Output the (X, Y) coordinate of the center of the cell containing the given text.  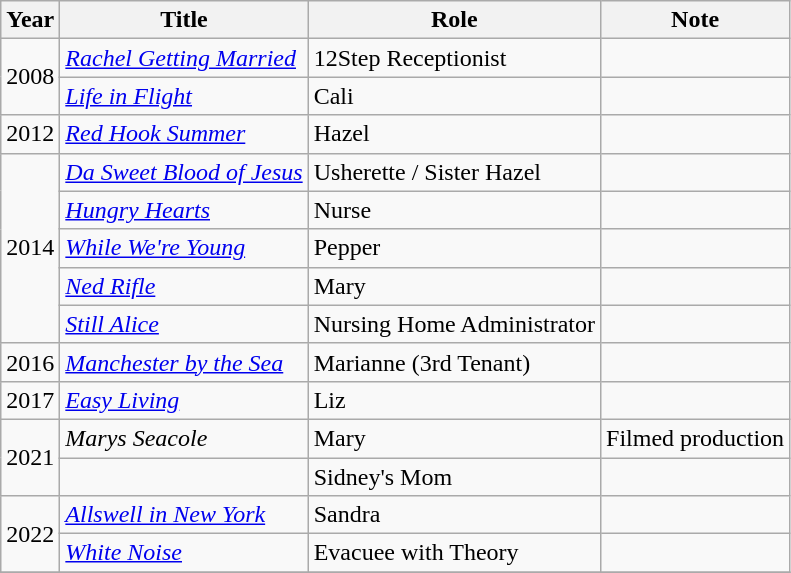
Marys Seacole (184, 438)
Filmed production (696, 438)
2022 (30, 534)
2012 (30, 134)
Pepper (454, 248)
Da Sweet Blood of Jesus (184, 172)
Sandra (454, 515)
Nurse (454, 210)
2016 (30, 362)
Ned Rifle (184, 286)
12Step Receptionist (454, 58)
Cali (454, 96)
Still Alice (184, 324)
Evacuee with Theory (454, 553)
Manchester by the Sea (184, 362)
2017 (30, 400)
Title (184, 20)
2014 (30, 248)
Hazel (454, 134)
2021 (30, 457)
2008 (30, 77)
White Noise (184, 553)
Hungry Hearts (184, 210)
Liz (454, 400)
Allswell in New York (184, 515)
Red Hook Summer (184, 134)
Life in Flight (184, 96)
Role (454, 20)
Easy Living (184, 400)
While We're Young (184, 248)
Marianne (3rd Tenant) (454, 362)
Rachel Getting Married (184, 58)
Note (696, 20)
Sidney's Mom (454, 477)
Nursing Home Administrator (454, 324)
Usherette / Sister Hazel (454, 172)
Year (30, 20)
